For the text-containing cell, return its midpoint in (X, Y) coordinate format. 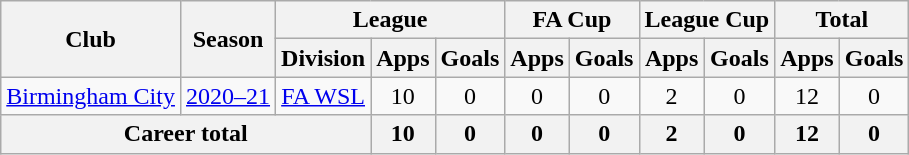
Season (228, 39)
League (390, 20)
2020–21 (228, 96)
Career total (186, 134)
FA WSL (324, 96)
FA Cup (572, 20)
Total (842, 20)
Club (91, 39)
Birmingham City (91, 96)
Division (324, 58)
League Cup (707, 20)
